Provide the (x, y) coordinate of the cell's center where the given text is located.  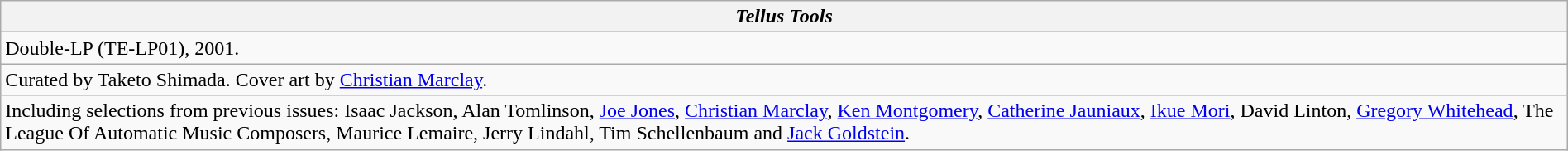
Tellus Tools (784, 17)
Double-LP (TE-LP01), 2001. (784, 48)
Curated by Taketo Shimada. Cover art by Christian Marclay. (784, 80)
